Detect which cell encompasses the target text, then output its [X, Y] center coordinate. 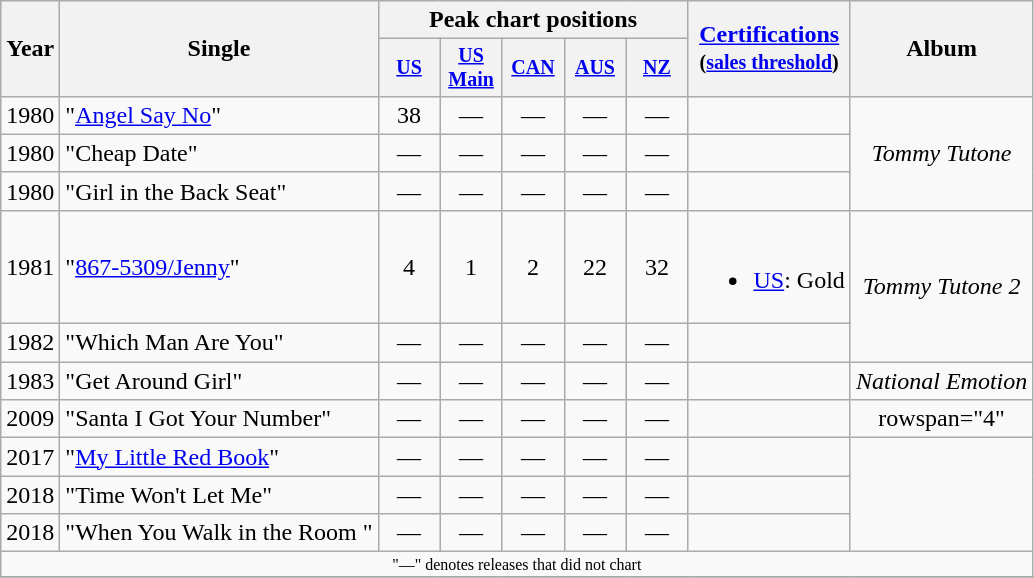
"Angel Say No" [219, 115]
"Get Around Girl" [219, 381]
1 [471, 266]
AUS [595, 68]
National Emotion [941, 381]
Tommy Tutone 2 [941, 286]
Certifications(sales threshold) [769, 49]
2009 [30, 419]
Tommy Tutone [941, 153]
NZ [657, 68]
2 [533, 266]
"My Little Red Book" [219, 457]
"Time Won't Let Me" [219, 495]
"867-5309/Jenny" [219, 266]
Peak chart positions [533, 20]
38 [409, 115]
Single [219, 49]
"When You Walk in the Room " [219, 533]
22 [595, 266]
4 [409, 266]
"—" denotes releases that did not chart [517, 564]
1981 [30, 266]
32 [657, 266]
2017 [30, 457]
1983 [30, 381]
US: Gold [769, 266]
"Which Man Are You" [219, 343]
Album [941, 49]
US Main [471, 68]
1982 [30, 343]
rowspan="4" [941, 419]
"Santa I Got Your Number" [219, 419]
US [409, 68]
Year [30, 49]
"Cheap Date" [219, 153]
CAN [533, 68]
"Girl in the Back Seat" [219, 191]
